For the text-containing cell, return its midpoint in [x, y] coordinate format. 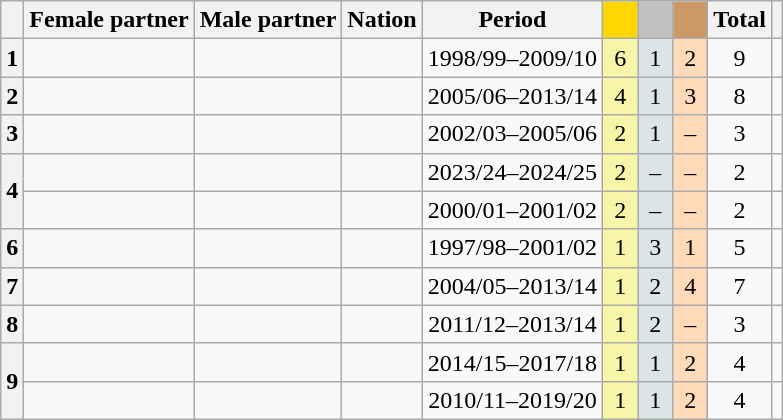
2010/11–2019/20 [512, 400]
Male partner [268, 20]
1998/99–2009/10 [512, 58]
2014/15–2017/18 [512, 362]
Female partner [109, 20]
2023/24–2024/25 [512, 172]
1997/98–2001/02 [512, 248]
2011/12–2013/14 [512, 324]
2002/03–2005/06 [512, 134]
2005/06–2013/14 [512, 96]
5 [740, 248]
Nation [382, 20]
2000/01–2001/02 [512, 210]
2004/05–2013/14 [512, 286]
Period [512, 20]
Total [740, 20]
